Locate the cell with the specified text and output its [x, y] center coordinate. 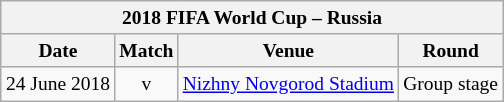
Venue [288, 50]
Match [146, 50]
Date [58, 50]
2018 FIFA World Cup – Russia [252, 18]
v [146, 84]
24 June 2018 [58, 84]
Round [451, 50]
Group stage [451, 84]
Nizhny Novgorod Stadium [288, 84]
